Pinpoint the cell where the given text exists, returning its [x, y] midpoint coordinate. 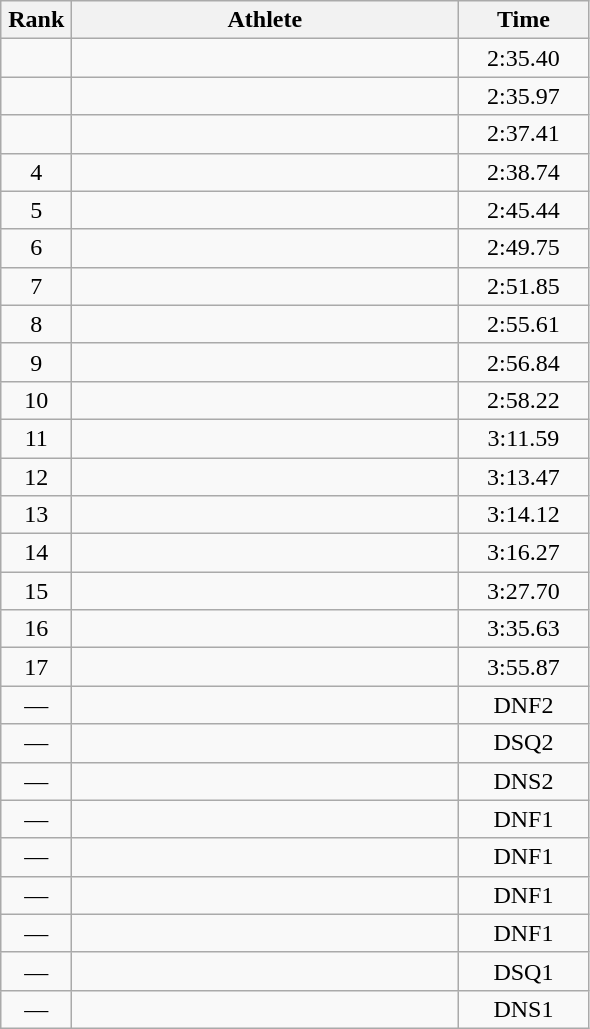
2:58.22 [524, 400]
3:27.70 [524, 591]
2:35.40 [524, 58]
16 [36, 629]
3:16.27 [524, 553]
3:55.87 [524, 667]
Time [524, 20]
17 [36, 667]
3:11.59 [524, 438]
9 [36, 362]
12 [36, 477]
11 [36, 438]
2:56.84 [524, 362]
2:51.85 [524, 286]
2:45.44 [524, 210]
2:49.75 [524, 248]
DNS1 [524, 1009]
DSQ2 [524, 743]
8 [36, 324]
Athlete [265, 20]
2:35.97 [524, 96]
3:14.12 [524, 515]
DSQ1 [524, 971]
4 [36, 172]
2:38.74 [524, 172]
10 [36, 400]
2:55.61 [524, 324]
2:37.41 [524, 134]
3:13.47 [524, 477]
14 [36, 553]
DNF2 [524, 705]
3:35.63 [524, 629]
6 [36, 248]
5 [36, 210]
7 [36, 286]
13 [36, 515]
15 [36, 591]
Rank [36, 20]
DNS2 [524, 781]
